For the text-containing cell, return its midpoint in [X, Y] coordinate format. 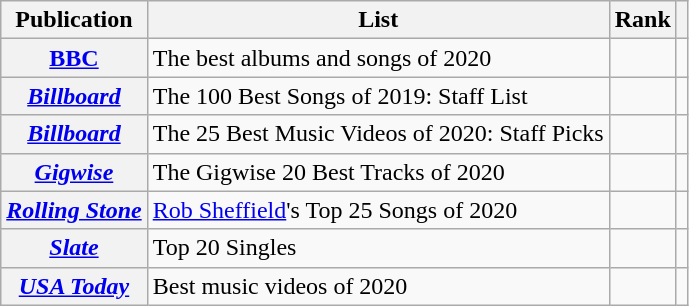
The 100 Best Songs of 2019: Staff List [378, 96]
BBC [74, 58]
Top 20 Singles [378, 248]
Slate [74, 248]
Best music videos of 2020 [378, 286]
The 25 Best Music Videos of 2020: Staff Picks [378, 134]
Rob Sheffield's Top 25 Songs of 2020 [378, 210]
The Gigwise 20 Best Tracks of 2020 [378, 172]
Gigwise [74, 172]
USA Today [74, 286]
Rolling Stone [74, 210]
Publication [74, 20]
The best albums and songs of 2020 [378, 58]
List [378, 20]
Rank [642, 20]
